From the cell containing the given text, extract its center point as (X, Y) coordinate. 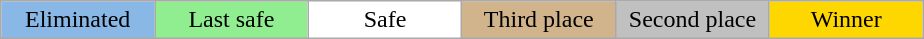
Second place (693, 20)
Last safe (232, 20)
Eliminated (78, 20)
Safe (385, 20)
Third place (539, 20)
Winner (846, 20)
